Find where the given text appears and provide that cell's center as (X, Y) coordinate. 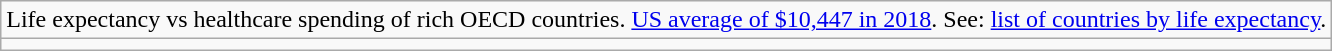
Life expectancy vs healthcare spending of rich OECD countries. US average of $10,447 in 2018. See: list of countries by life expectancy. (666, 20)
